Return the [x, y] coordinate for the center point of the cell that contains the specified text.  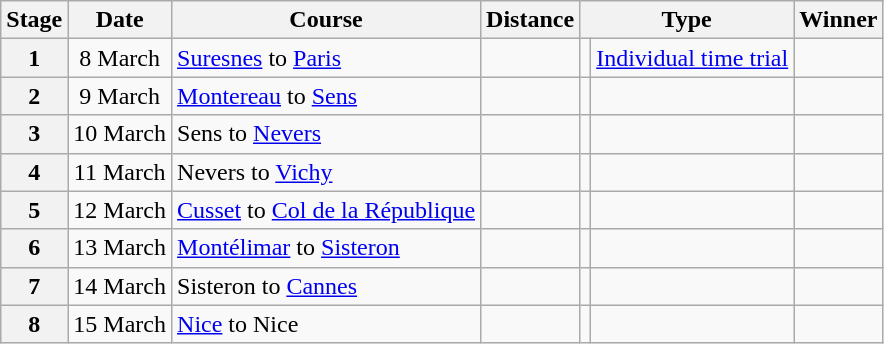
Suresnes to Paris [326, 58]
Montélimar to Sisteron [326, 248]
Stage [34, 20]
3 [34, 134]
7 [34, 286]
Cusset to Col de la République [326, 210]
Distance [530, 20]
Course [326, 20]
12 March [120, 210]
13 March [120, 248]
Type [687, 20]
6 [34, 248]
2 [34, 96]
14 March [120, 286]
9 March [120, 96]
8 March [120, 58]
Date [120, 20]
10 March [120, 134]
15 March [120, 324]
1 [34, 58]
Winner [838, 20]
Nevers to Vichy [326, 172]
Nice to Nice [326, 324]
Individual time trial [692, 58]
Montereau to Sens [326, 96]
11 March [120, 172]
Sisteron to Cannes [326, 286]
5 [34, 210]
8 [34, 324]
4 [34, 172]
Sens to Nevers [326, 134]
